Output the [X, Y] coordinate of the center of the cell containing the given text.  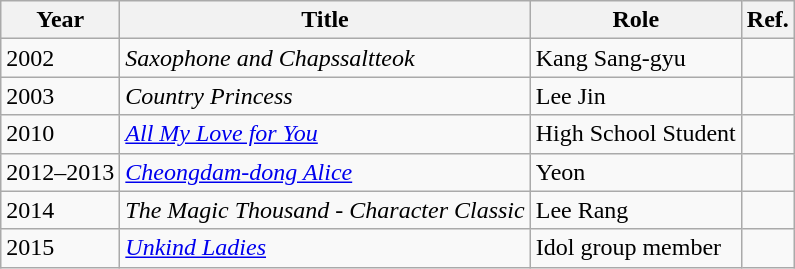
All My Love for You [325, 134]
Cheongdam-dong Alice [325, 172]
The Magic Thousand - Character Classic [325, 210]
2014 [60, 210]
Kang Sang-gyu [636, 58]
2002 [60, 58]
Lee Jin [636, 96]
Country Princess [325, 96]
2003 [60, 96]
Lee Rang [636, 210]
Saxophone and Chapssaltteok [325, 58]
Year [60, 20]
2012–2013 [60, 172]
Title [325, 20]
Idol group member [636, 248]
High School Student [636, 134]
Role [636, 20]
Yeon [636, 172]
Ref. [768, 20]
Unkind Ladies [325, 248]
2010 [60, 134]
2015 [60, 248]
